Extract the (X, Y) coordinate from the center of the cell holding the provided text.  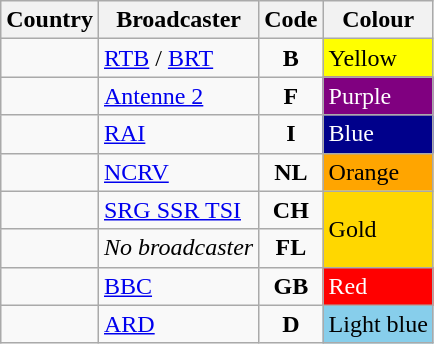
SRG SSR TSI (178, 210)
Code (291, 20)
Blue (378, 134)
RAI (178, 134)
Red (378, 286)
Orange (378, 172)
NCRV (178, 172)
Country (50, 20)
Purple (378, 96)
B (291, 58)
Gold (378, 229)
GB (291, 286)
Light blue (378, 324)
BBC (178, 286)
CH (291, 210)
ARD (178, 324)
NL (291, 172)
Colour (378, 20)
Broadcaster (178, 20)
D (291, 324)
RTB / BRT (178, 58)
No broadcaster (178, 248)
Yellow (378, 58)
I (291, 134)
F (291, 96)
Antenne 2 (178, 96)
FL (291, 248)
